For the text-containing cell, return its midpoint in [X, Y] coordinate format. 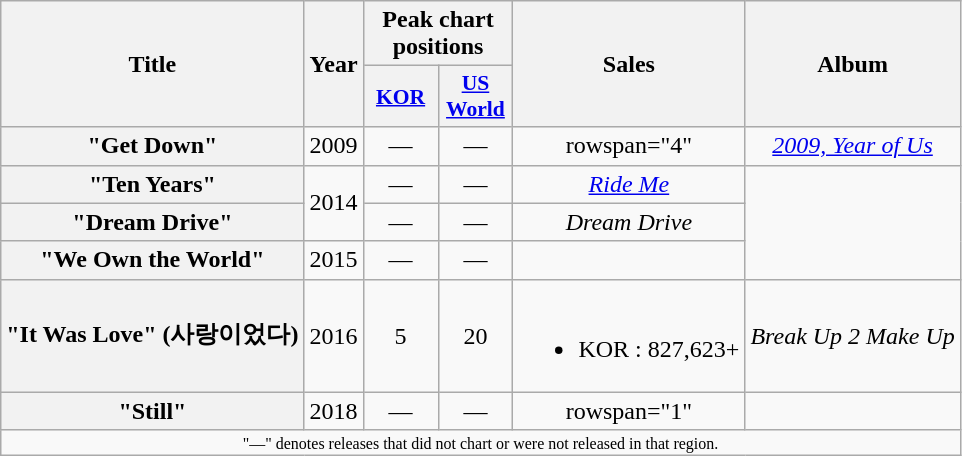
2018 [334, 411]
2015 [334, 260]
Title [152, 64]
"—" denotes releases that did not chart or were not released in that region. [481, 442]
"We Own the World" [152, 260]
2009, Year of Us [852, 146]
Sales [629, 64]
rowspan="4" [629, 146]
"Dream Drive" [152, 222]
Year [334, 64]
rowspan="1" [629, 411]
KOR [400, 96]
"Get Down" [152, 146]
KOR : 827,623+ [629, 336]
2014 [334, 203]
Album [852, 64]
Dream Drive [629, 222]
"Ten Years" [152, 184]
2016 [334, 336]
20 [476, 336]
Peak chartpositions [438, 34]
"It Was Love" (사랑이었다) [152, 336]
"Still" [152, 411]
USWorld [476, 96]
Ride Me [629, 184]
5 [400, 336]
2009 [334, 146]
Break Up 2 Make Up [852, 336]
